Determine the [x, y] coordinate at the center of the cell enclosing the given text.  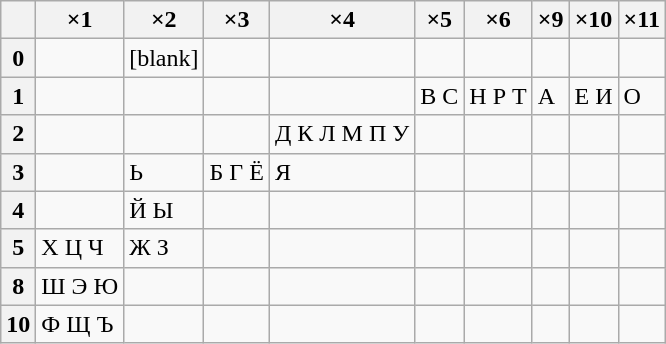
×10 [594, 20]
Н Р Т [498, 96]
В С [440, 96]
8 [18, 286]
×11 [642, 20]
Ф Щ Ъ [80, 324]
×3 [236, 20]
Ь [164, 172]
4 [18, 210]
А [550, 96]
Я [342, 172]
Д К Л М П У [342, 134]
Б Г Ё [236, 172]
×2 [164, 20]
2 [18, 134]
×4 [342, 20]
×5 [440, 20]
Х Ц Ч [80, 248]
×6 [498, 20]
Ж З [164, 248]
Е И [594, 96]
×1 [80, 20]
5 [18, 248]
Й Ы [164, 210]
Ш Э Ю [80, 286]
0 [18, 58]
О [642, 96]
×9 [550, 20]
10 [18, 324]
[blank] [164, 58]
1 [18, 96]
3 [18, 172]
